Return [x, y] of the center of cell containing provided text 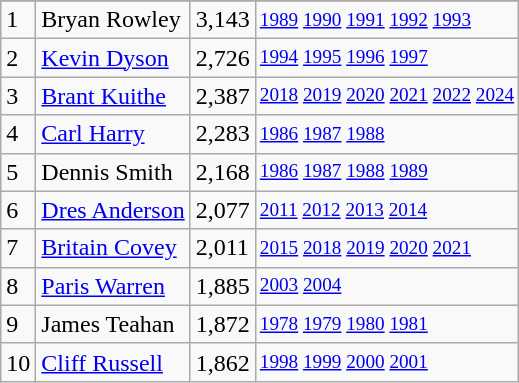
2,283 [222, 134]
Paris Warren [113, 286]
2,387 [222, 96]
1978 1979 1980 1981 [387, 324]
2018 2019 2020 2021 2022 2024 [387, 96]
1989 1990 1991 1992 1993 [387, 20]
5 [18, 172]
Dres Anderson [113, 210]
Bryan Rowley [113, 20]
2,168 [222, 172]
9 [18, 324]
6 [18, 210]
Kevin Dyson [113, 58]
3 [18, 96]
Cliff Russell [113, 362]
1,862 [222, 362]
Carl Harry [113, 134]
3,143 [222, 20]
2015 2018 2019 2020 2021 [387, 248]
1,872 [222, 324]
1998 1999 2000 2001 [387, 362]
2 [18, 58]
2003 2004 [387, 286]
10 [18, 362]
4 [18, 134]
Brant Kuithe [113, 96]
1,885 [222, 286]
7 [18, 248]
1986 1987 1988 1989 [387, 172]
2,726 [222, 58]
1 [18, 20]
2011 2012 2013 2014 [387, 210]
2,077 [222, 210]
8 [18, 286]
1986 1987 1988 [387, 134]
Britain Covey [113, 248]
1994 1995 1996 1997 [387, 58]
James Teahan [113, 324]
2,011 [222, 248]
Dennis Smith [113, 172]
